Identify which cell holds the provided text, then report its [X, Y] central coordinate. 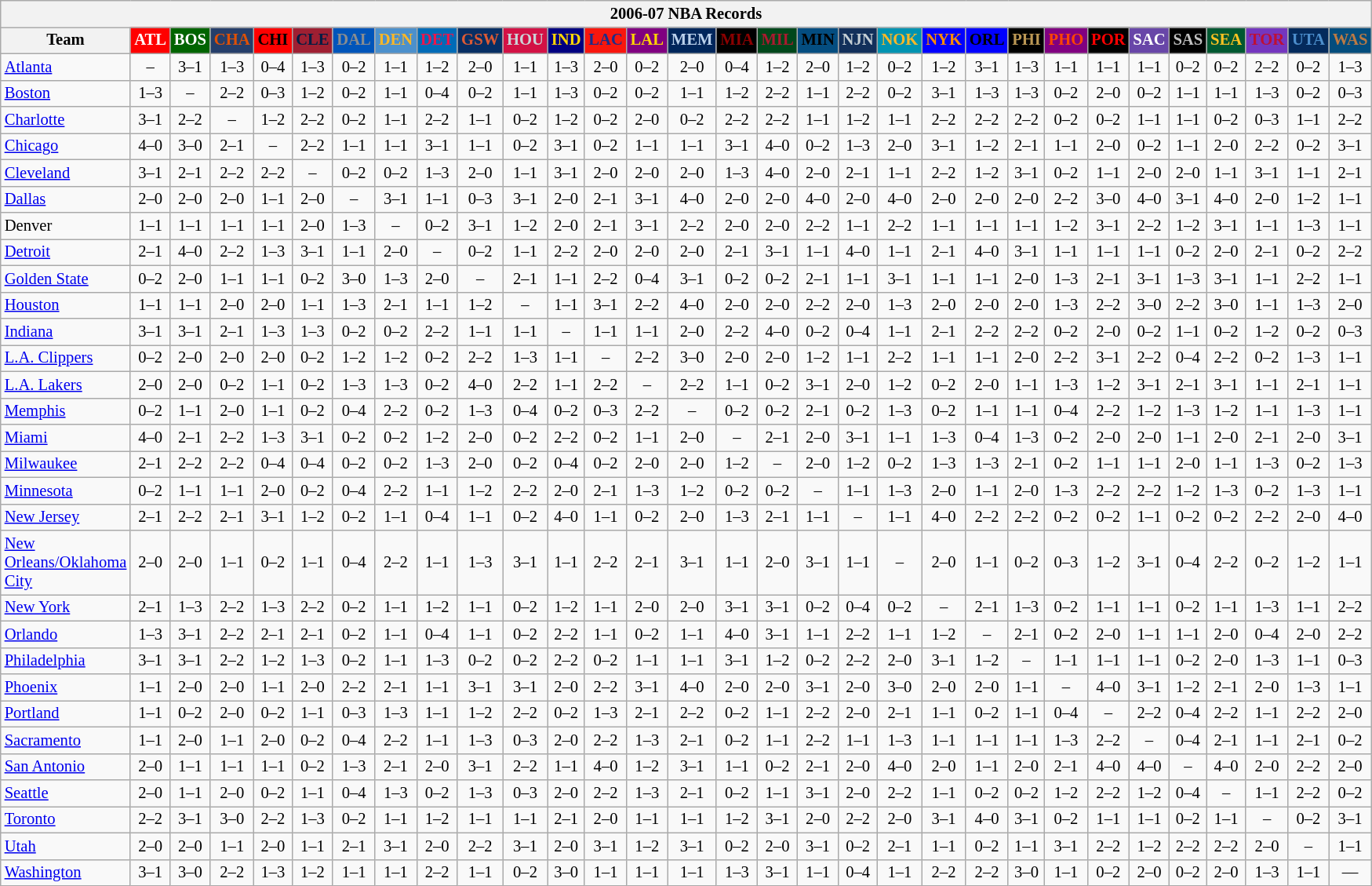
Minnesota [66, 490]
MEM [692, 40]
CHI [273, 40]
HOU [526, 40]
LAL [647, 40]
New Orleans/Oklahoma City [66, 563]
BOS [190, 40]
IND [566, 40]
DEN [395, 40]
Chicago [66, 146]
Portland [66, 713]
Houston [66, 305]
L.A. Lakers [66, 385]
Boston [66, 93]
PHO [1066, 40]
TOR [1267, 40]
Sacramento [66, 740]
Seattle [66, 793]
LAC [606, 40]
— [1350, 873]
SEA [1226, 40]
Utah [66, 846]
DET [437, 40]
Washington [66, 873]
San Antonio [66, 767]
L.A. Clippers [66, 358]
POR [1108, 40]
ORL [987, 40]
CLE [312, 40]
New Jersey [66, 517]
Toronto [66, 819]
MIL [778, 40]
NOK [901, 40]
GSW [480, 40]
Cleveland [66, 173]
Memphis [66, 411]
PHI [1026, 40]
New York [66, 607]
MIA [737, 40]
Charlotte [66, 120]
SAC [1148, 40]
Detroit [66, 252]
Team [66, 40]
Phoenix [66, 687]
NYK [944, 40]
CHA [232, 40]
Indiana [66, 332]
2006-07 NBA Records [686, 13]
Dallas [66, 199]
Atlanta [66, 67]
Denver [66, 225]
DAL [353, 40]
UTA [1308, 40]
NJN [858, 40]
Golden State [66, 279]
Philadelphia [66, 661]
Milwaukee [66, 464]
WAS [1350, 40]
Miami [66, 437]
SAS [1188, 40]
Orlando [66, 634]
MIN [818, 40]
ATL [151, 40]
